Output the (x, y) coordinate of the center of the cell containing the given text.  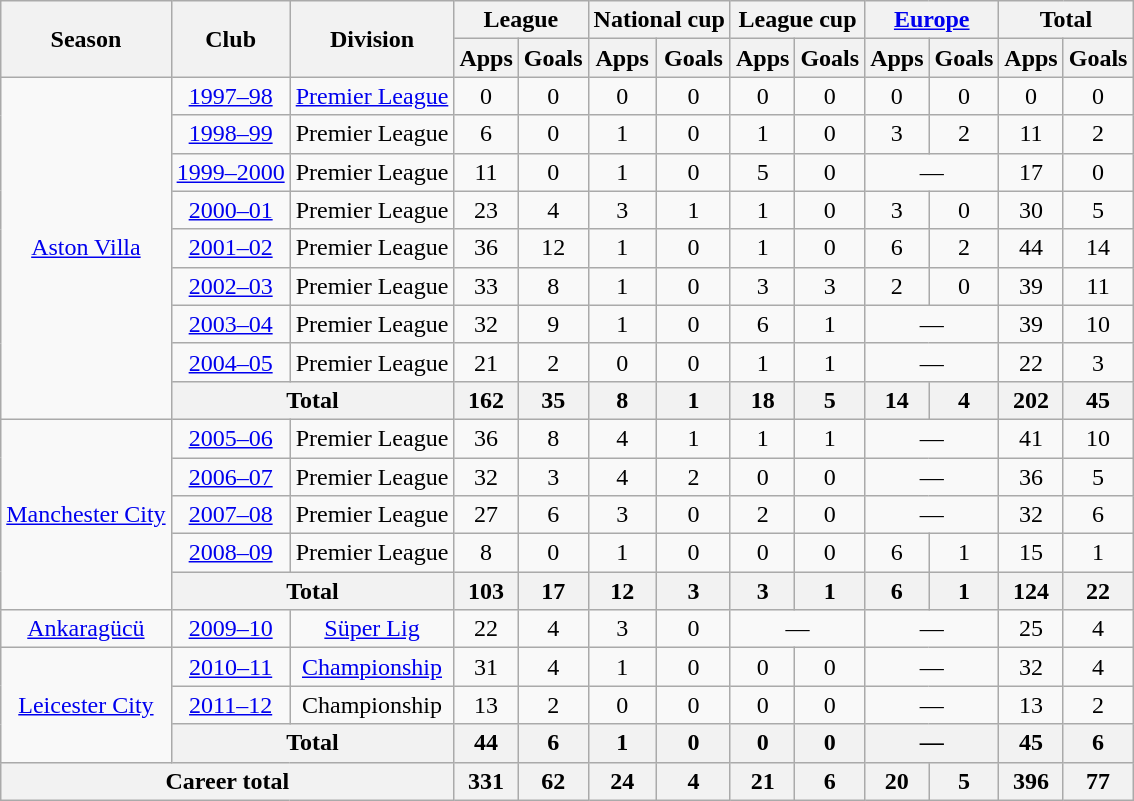
41 (1031, 438)
18 (762, 400)
35 (553, 400)
1999–2000 (230, 172)
124 (1031, 591)
2005–06 (230, 438)
National cup (659, 20)
Club (230, 39)
Aston Villa (86, 248)
2006–07 (230, 477)
62 (553, 781)
2002–03 (230, 286)
Manchester City (86, 514)
31 (486, 667)
2009–10 (230, 629)
Süper Lig (372, 629)
30 (1031, 210)
27 (486, 515)
Division (372, 39)
2010–11 (230, 667)
2008–09 (230, 553)
20 (897, 781)
23 (486, 210)
2004–05 (230, 362)
Europe (932, 20)
League (521, 20)
9 (553, 324)
1997–98 (230, 96)
25 (1031, 629)
Season (86, 39)
33 (486, 286)
2007–08 (230, 515)
15 (1031, 553)
77 (1098, 781)
2011–12 (230, 705)
2000–01 (230, 210)
24 (622, 781)
396 (1031, 781)
103 (486, 591)
Ankaragücü (86, 629)
Leicester City (86, 705)
202 (1031, 400)
162 (486, 400)
League cup (797, 20)
Career total (228, 781)
2003–04 (230, 324)
2001–02 (230, 248)
331 (486, 781)
1998–99 (230, 134)
